Scan for the cell matching the given text and deliver its (X, Y) coordinate at center. 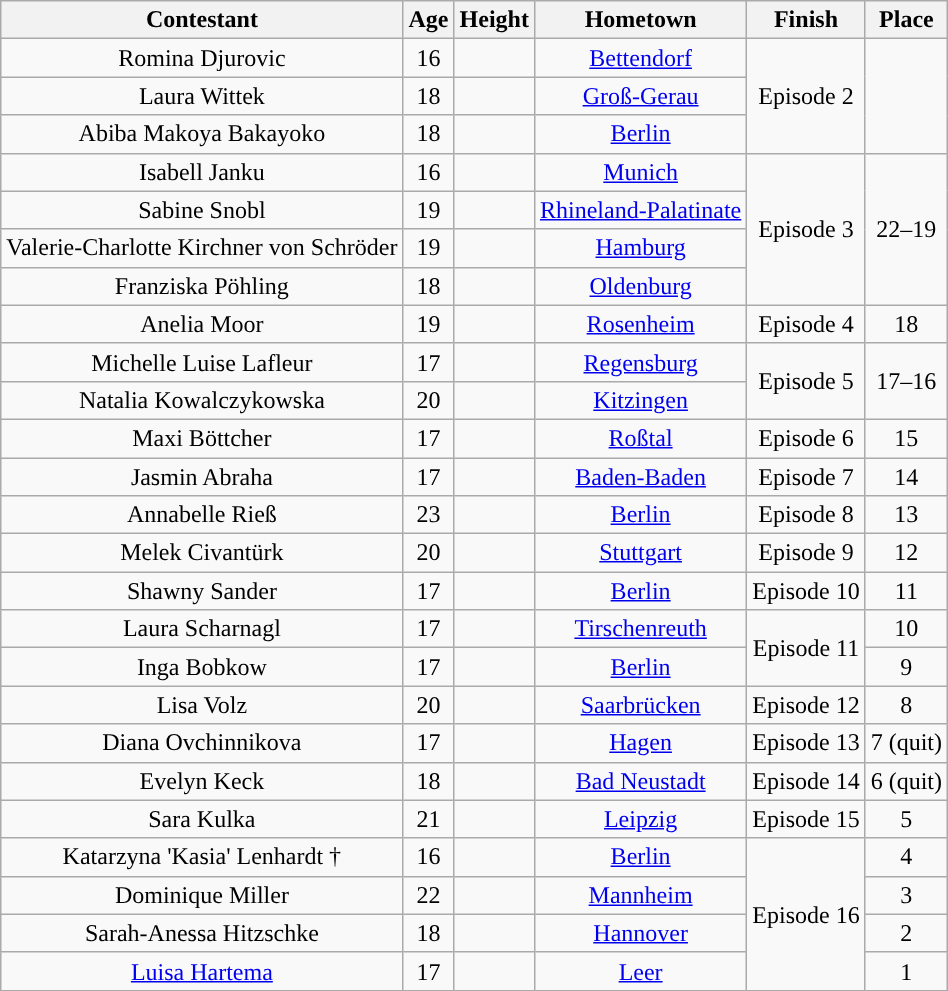
5 (906, 819)
Mannheim (640, 895)
Baden-Baden (640, 477)
Shawny Sander (202, 591)
Rhineland-Palatinate (640, 210)
Bad Neustadt (640, 781)
Oldenburg (640, 286)
Anelia Moor (202, 324)
Laura Wittek (202, 96)
Hagen (640, 743)
8 (906, 705)
22–19 (906, 229)
21 (428, 819)
Sabine Snobl (202, 210)
Regensburg (640, 362)
Episode 7 (806, 477)
Abiba Makoya Bakayoko (202, 134)
Jasmin Abraha (202, 477)
Evelyn Keck (202, 781)
Episode 3 (806, 229)
Natalia Kowalczykowska (202, 400)
Place (906, 20)
14 (906, 477)
Hannover (640, 933)
Isabell Janku (202, 172)
15 (906, 438)
3 (906, 895)
Dominique Miller (202, 895)
Roßtal (640, 438)
Sara Kulka (202, 819)
Contestant (202, 20)
Episode 6 (806, 438)
Episode 11 (806, 648)
17–16 (906, 381)
Episode 9 (806, 553)
Episode 15 (806, 819)
Bettendorf (640, 58)
Annabelle Rieß (202, 515)
Leer (640, 971)
Lisa Volz (202, 705)
Munich (640, 172)
9 (906, 667)
Finish (806, 20)
Episode 16 (806, 914)
Rosenheim (640, 324)
Episode 5 (806, 381)
Valerie-Charlotte Kirchner von Schröder (202, 248)
2 (906, 933)
Tirschenreuth (640, 629)
6 (quit) (906, 781)
13 (906, 515)
Episode 12 (806, 705)
Height (494, 20)
Melek Civantürk (202, 553)
1 (906, 971)
Katarzyna 'Kasia' Lenhardt † (202, 857)
Saarbrücken (640, 705)
Leipzig (640, 819)
Franziska Pöhling (202, 286)
23 (428, 515)
Michelle Luise Lafleur (202, 362)
Luisa Hartema (202, 971)
11 (906, 591)
Stuttgart (640, 553)
Sarah-Anessa Hitzschke (202, 933)
4 (906, 857)
Episode 2 (806, 96)
Age (428, 20)
12 (906, 553)
Romina Djurovic (202, 58)
Maxi Böttcher (202, 438)
Kitzingen (640, 400)
Episode 4 (806, 324)
Hometown (640, 20)
Inga Bobkow (202, 667)
Hamburg (640, 248)
Episode 14 (806, 781)
Laura Scharnagl (202, 629)
10 (906, 629)
Diana Ovchinnikova (202, 743)
Episode 10 (806, 591)
7 (quit) (906, 743)
Groß-Gerau (640, 96)
22 (428, 895)
Episode 8 (806, 515)
Episode 13 (806, 743)
